Pinpoint the cell where the given text exists, returning its (X, Y) midpoint coordinate. 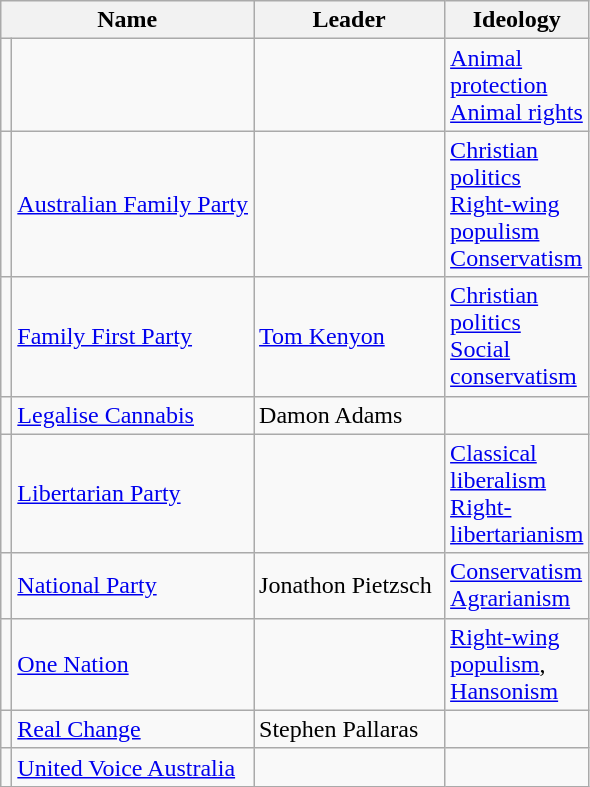
Name (128, 20)
Stephen Pallaras (350, 729)
Animal protectionAnimal rights (517, 85)
Australian Family Party (133, 204)
Family First Party (133, 336)
National Party (133, 586)
Right-wing populism,Hansonism (517, 664)
Real Change (133, 729)
Ideology (517, 20)
United Voice Australia (133, 767)
Libertarian Party (133, 494)
Classical liberalism Right-libertarianism (517, 494)
Damon Adams (350, 415)
Leader (350, 20)
Conservatism Agrarianism (517, 586)
Jonathon Pietzsch (350, 586)
Legalise Cannabis (133, 415)
One Nation (133, 664)
Christian politicsRight-wing populism Conservatism (517, 204)
Tom Kenyon (350, 336)
Christian politics Social conservatism (517, 336)
